Search for the cell housing the specified text and yield its (x, y) center coordinate. 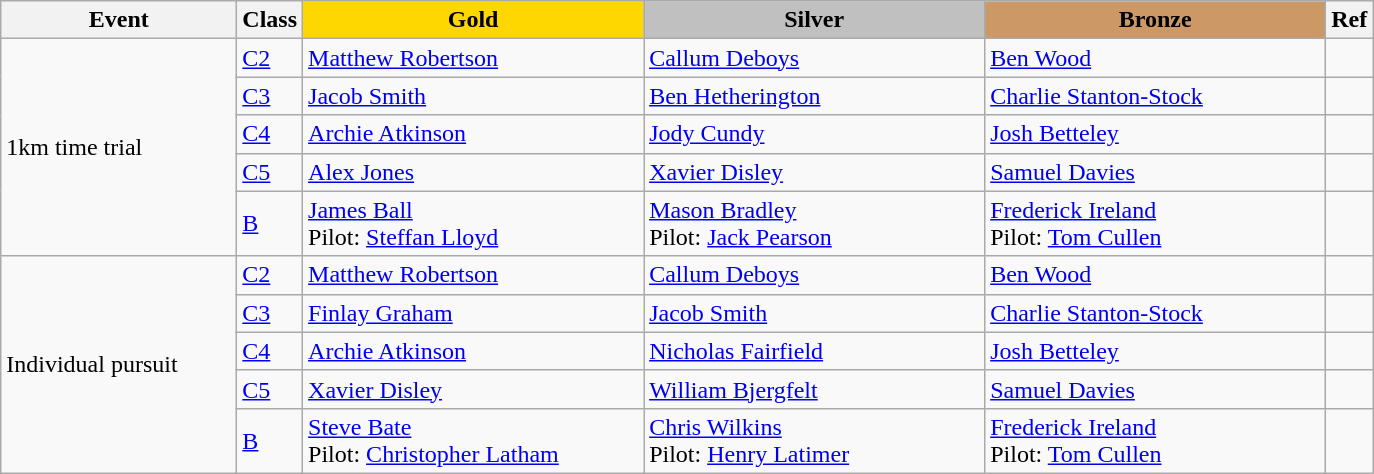
Jody Cundy (814, 134)
Ben Hetherington (814, 96)
Ref (1350, 20)
Finlay Graham (474, 313)
Bronze (1156, 20)
Silver (814, 20)
1km time trial (119, 148)
Class (270, 20)
Gold (474, 20)
Mason BradleyPilot: Jack Pearson (814, 224)
Nicholas Fairfield (814, 351)
James BallPilot: Steffan Lloyd (474, 224)
Steve BatePilot: Christopher Latham (474, 440)
Alex Jones (474, 172)
William Bjergfelt (814, 389)
Event (119, 20)
Chris WilkinsPilot: Henry Latimer (814, 440)
Individual pursuit (119, 364)
